Return (X, Y) of the center of cell containing provided text 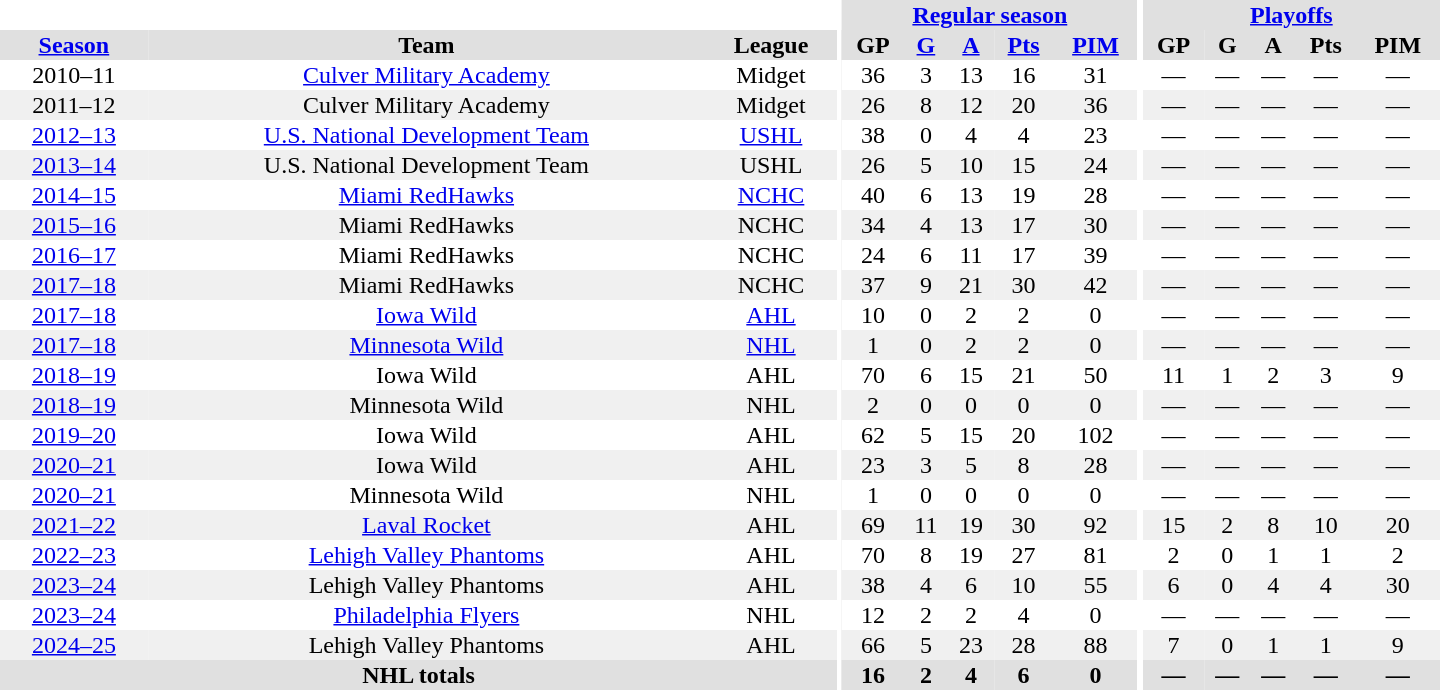
Laval Rocket (426, 525)
Regular season (990, 15)
55 (1095, 585)
League (771, 45)
92 (1095, 525)
Philadelphia Flyers (426, 615)
37 (873, 285)
7 (1174, 645)
2016–17 (74, 255)
2013–14 (74, 165)
34 (873, 225)
NHL totals (418, 675)
42 (1095, 285)
2010–11 (74, 75)
2015–16 (74, 225)
62 (873, 435)
88 (1095, 645)
2022–23 (74, 555)
2024–25 (74, 645)
69 (873, 525)
2012–13 (74, 135)
31 (1095, 75)
2021–22 (74, 525)
2011–12 (74, 105)
27 (1024, 555)
Season (74, 45)
40 (873, 195)
102 (1095, 435)
Playoffs (1292, 15)
81 (1095, 555)
39 (1095, 255)
Team (426, 45)
66 (873, 645)
2019–20 (74, 435)
2014–15 (74, 195)
50 (1095, 375)
